Scan for the cell matching the given text and deliver its (X, Y) coordinate at center. 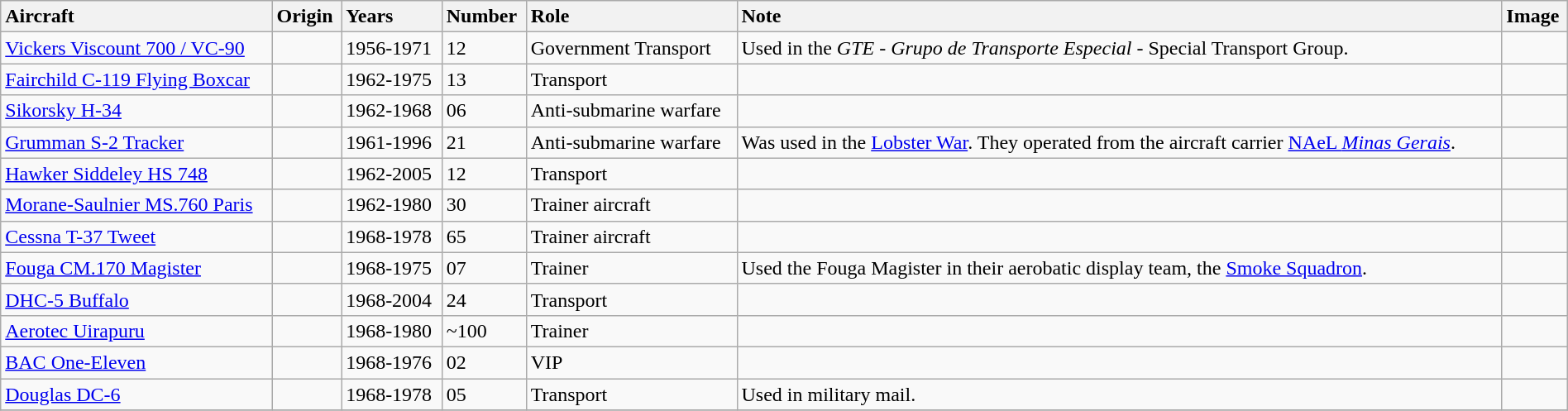
02 (484, 362)
Sikorsky H-34 (136, 111)
1968-1975 (392, 268)
Hawker Siddeley HS 748 (136, 174)
Vickers Viscount 700 / VC-90 (136, 48)
Used in the GTE - Grupo de Transporte Especial - Special Transport Group. (1120, 48)
Years (392, 17)
Role (632, 17)
1961-1996 (392, 142)
Douglas DC-6 (136, 394)
Used in military mail. (1120, 394)
1962-1980 (392, 205)
VIP (632, 362)
~100 (484, 331)
Aerotec Uirapuru (136, 331)
Cessna T-37 Tweet (136, 237)
DHC-5 Buffalo (136, 299)
1962-1968 (392, 111)
1962-1975 (392, 79)
Image (1535, 17)
Used the Fouga Magister in their aerobatic display team, the Smoke Squadron. (1120, 268)
Fairchild C-119 Flying Boxcar (136, 79)
21 (484, 142)
Grumman S-2 Tracker (136, 142)
Aircraft (136, 17)
Morane-Saulnier MS.760 Paris (136, 205)
Number (484, 17)
1968-2004 (392, 299)
Note (1120, 17)
Fouga CM.170 Magister (136, 268)
24 (484, 299)
Was used in the Lobster War. They operated from the aircraft carrier NAeL Minas Gerais. (1120, 142)
1956-1971 (392, 48)
Government Transport (632, 48)
BAC One-Eleven (136, 362)
30 (484, 205)
65 (484, 237)
1968-1976 (392, 362)
13 (484, 79)
07 (484, 268)
1962-2005 (392, 174)
06 (484, 111)
1968-1980 (392, 331)
05 (484, 394)
Origin (307, 17)
